Find where the given text appears and provide that cell's center as (X, Y) coordinate. 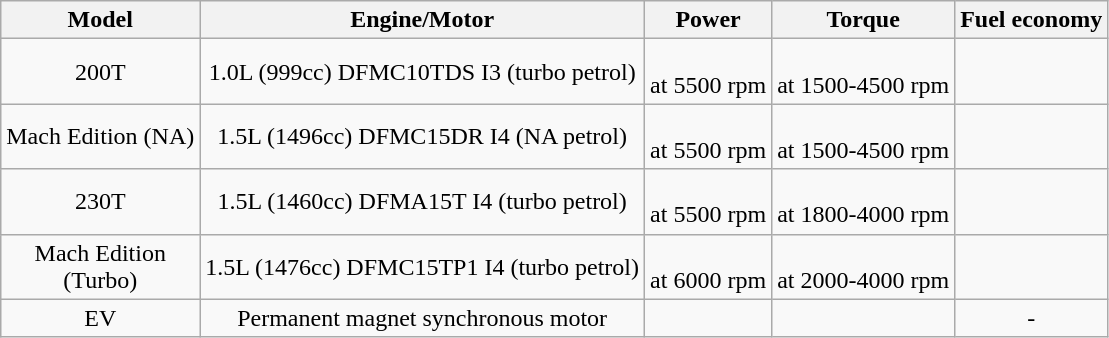
Model (100, 20)
1.5L (1460cc) DFMA15T I4 (turbo petrol) (422, 202)
Fuel economy (1032, 20)
1.0L (999cc) DFMC10TDS I3 (turbo petrol) (422, 72)
Permanent magnet synchronous motor (422, 318)
Mach Edition (NA) (100, 136)
Mach Edition(Turbo) (100, 266)
at 6000 rpm (708, 266)
Engine/Motor (422, 20)
1.5L (1476cc) DFMC15TP1 I4 (turbo petrol) (422, 266)
230T (100, 202)
1.5L (1496cc) DFMC15DR I4 (NA petrol) (422, 136)
- (1032, 318)
at 1800-4000 rpm (864, 202)
Torque (864, 20)
200T (100, 72)
Power (708, 20)
EV (100, 318)
at 2000-4000 rpm (864, 266)
